For the text-containing cell, return its midpoint in [x, y] coordinate format. 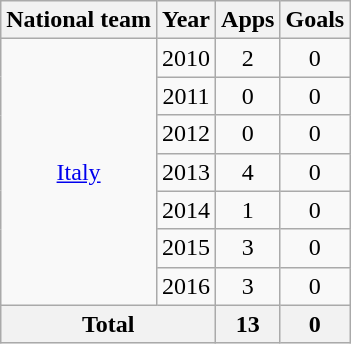
13 [248, 324]
Total [108, 324]
Apps [248, 20]
Italy [79, 172]
2011 [186, 96]
4 [248, 172]
2 [248, 58]
National team [79, 20]
2012 [186, 134]
2010 [186, 58]
2014 [186, 210]
2013 [186, 172]
2015 [186, 248]
2016 [186, 286]
Year [186, 20]
1 [248, 210]
Goals [315, 20]
